Output the [X, Y] coordinate of the center of the cell containing the given text.  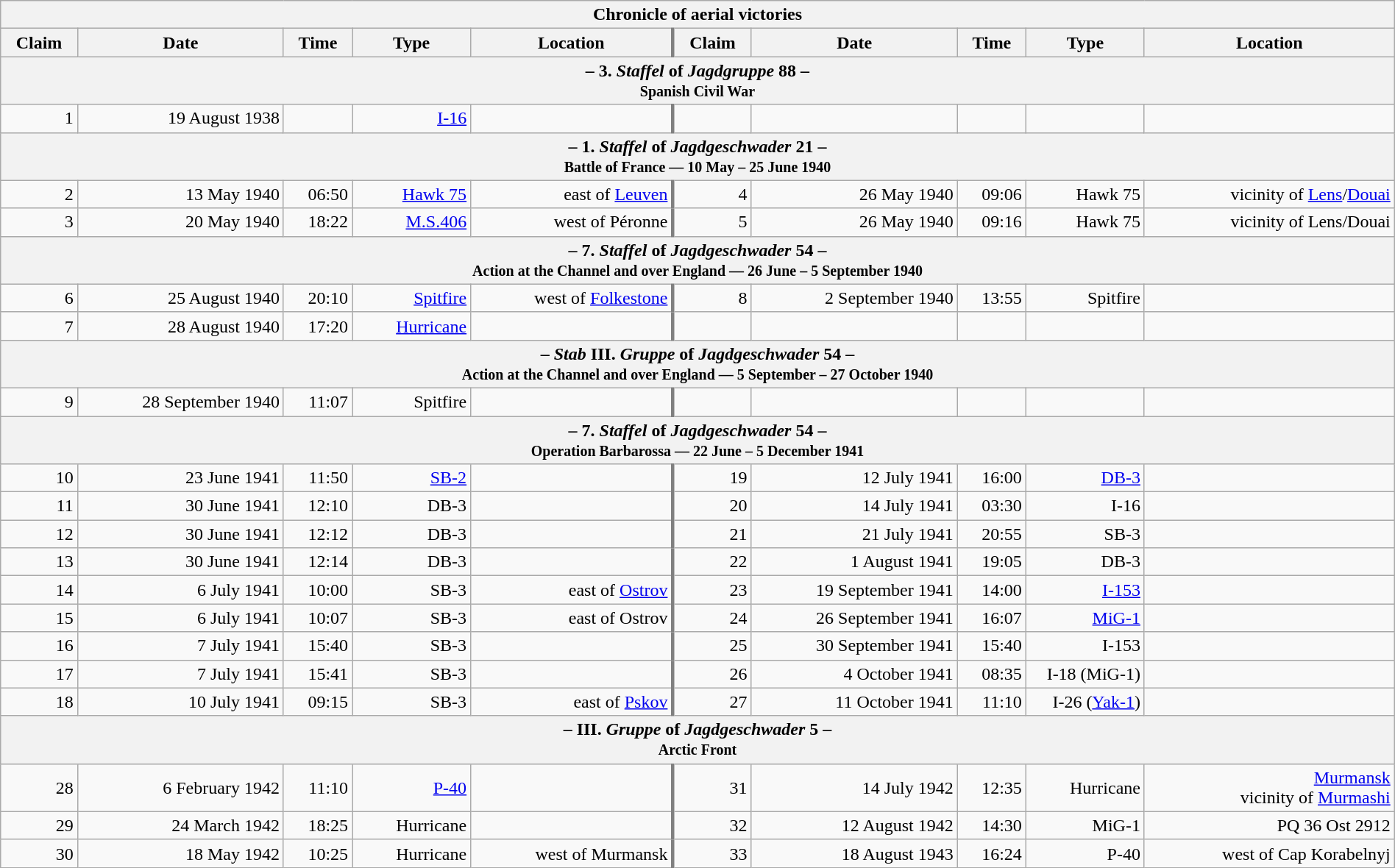
west of Murmansk [572, 853]
3 [39, 222]
14 [39, 590]
west of Folkestone [572, 298]
26 [712, 674]
30 [39, 853]
03:30 [992, 506]
13 May 1940 [180, 194]
22 [712, 562]
19 [712, 478]
16:24 [992, 853]
east of Leuven [572, 194]
13 [39, 562]
19 September 1941 [854, 590]
9 [39, 402]
20 [712, 506]
18 [39, 702]
16:07 [992, 618]
19 August 1938 [180, 118]
21 July 1941 [854, 534]
10 July 1941 [180, 702]
11:07 [318, 402]
27 [712, 702]
I-26 (Yak-1) [1085, 702]
12:10 [318, 506]
28 [39, 787]
23 June 1941 [180, 478]
09:15 [318, 702]
20:55 [992, 534]
– 7. Staffel of Jagdgeschwader 54 –Operation Barbarossa — 22 June – 5 December 1941 [697, 440]
18:25 [318, 825]
32 [712, 825]
17:20 [318, 326]
28 September 1940 [180, 402]
14:30 [992, 825]
20:10 [318, 298]
– 7. Staffel of Jagdgeschwader 54 –Action at the Channel and over England — 26 June – 5 September 1940 [697, 260]
14 July 1941 [854, 506]
– Stab III. Gruppe of Jagdgeschwader 54 –Action at the Channel and over England — 5 September – 27 October 1940 [697, 363]
Chronicle of aerial victories [697, 15]
33 [712, 853]
06:50 [318, 194]
15:41 [318, 674]
12:14 [318, 562]
12:12 [318, 534]
– III. Gruppe of Jagdgeschwader 5 –Arctic Front [697, 740]
30 September 1941 [854, 646]
12 July 1941 [854, 478]
10:00 [318, 590]
west of Cap Korabelnyj [1269, 853]
14 July 1942 [854, 787]
2 September 1940 [854, 298]
24 March 1942 [180, 825]
12 [39, 534]
26 September 1941 [854, 618]
10:25 [318, 853]
24 [712, 618]
15 [39, 618]
4 October 1941 [854, 674]
18:22 [318, 222]
2 [39, 194]
11:50 [318, 478]
8 [712, 298]
16:00 [992, 478]
12:35 [992, 787]
SB-2 [412, 478]
13:55 [992, 298]
6 [39, 298]
20 May 1940 [180, 222]
09:16 [992, 222]
10 [39, 478]
– 3. Staffel of Jagdgruppe 88 –Spanish Civil War [697, 81]
5 [712, 222]
east of Pskov [572, 702]
18 August 1943 [854, 853]
4 [712, 194]
11 [39, 506]
6 February 1942 [180, 787]
14:00 [992, 590]
Murmanskvicinity of Murmashi [1269, 787]
19:05 [992, 562]
17 [39, 674]
10:07 [318, 618]
29 [39, 825]
– 1. Staffel of Jagdgeschwader 21 –Battle of France — 10 May – 25 June 1940 [697, 156]
25 [712, 646]
09:06 [992, 194]
M.S.406 [412, 222]
08:35 [992, 674]
12 August 1942 [854, 825]
16 [39, 646]
1 August 1941 [854, 562]
31 [712, 787]
I-18 (MiG-1) [1085, 674]
25 August 1940 [180, 298]
1 [39, 118]
7 [39, 326]
11 October 1941 [854, 702]
west of Péronne [572, 222]
28 August 1940 [180, 326]
18 May 1942 [180, 853]
21 [712, 534]
23 [712, 590]
PQ 36 Ost 2912 [1269, 825]
